Return the [X, Y] coordinate for the center point of the cell that contains the specified text.  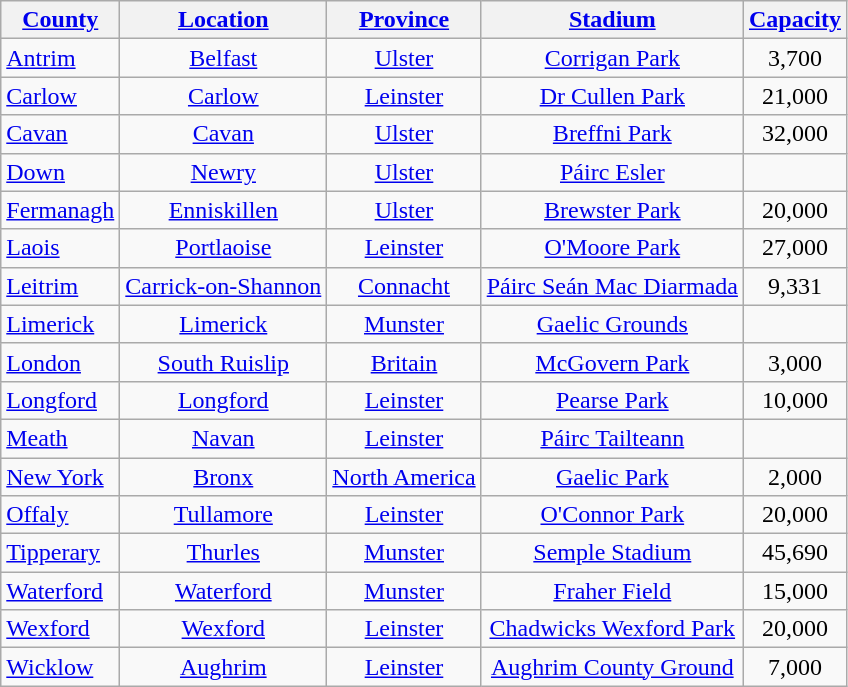
O'Connor Park [612, 515]
Brewster Park [612, 210]
Aughrim County Ground [612, 667]
32,000 [794, 134]
Enniskillen [224, 210]
Páirc Seán Mac Diarmada [612, 286]
McGovern Park [612, 362]
Páirc Esler [612, 172]
45,690 [794, 553]
Breffni Park [612, 134]
London [60, 362]
North America [404, 477]
Newry [224, 172]
Wicklow [60, 667]
Semple Stadium [612, 553]
Pearse Park [612, 400]
Portlaoise [224, 248]
O'Moore Park [612, 248]
Páirc Tailteann [612, 438]
Antrim [60, 58]
7,000 [794, 667]
Chadwicks Wexford Park [612, 629]
Aughrim [224, 667]
Leitrim [60, 286]
Down [60, 172]
Belfast [224, 58]
Tullamore [224, 515]
Location [224, 20]
Bronx [224, 477]
Fermanagh [60, 210]
Corrigan Park [612, 58]
3,000 [794, 362]
Thurles [224, 553]
9,331 [794, 286]
Dr Cullen Park [612, 96]
Tipperary [60, 553]
27,000 [794, 248]
County [60, 20]
Offaly [60, 515]
Gaelic Grounds [612, 324]
Province [404, 20]
Britain [404, 362]
15,000 [794, 591]
Capacity [794, 20]
Carrick-on-Shannon [224, 286]
Stadium [612, 20]
3,700 [794, 58]
Connacht [404, 286]
Gaelic Park [612, 477]
Fraher Field [612, 591]
21,000 [794, 96]
South Ruislip [224, 362]
10,000 [794, 400]
Laois [60, 248]
Meath [60, 438]
Navan [224, 438]
New York [60, 477]
2,000 [794, 477]
